Find where the given text appears and provide that cell's center as (X, Y) coordinate. 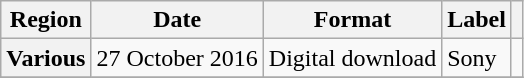
Various (46, 58)
Date (177, 20)
Label (477, 20)
27 October 2016 (177, 58)
Region (46, 20)
Digital download (352, 58)
Sony (477, 58)
Format (352, 20)
